For the text-containing cell, return its midpoint in [x, y] coordinate format. 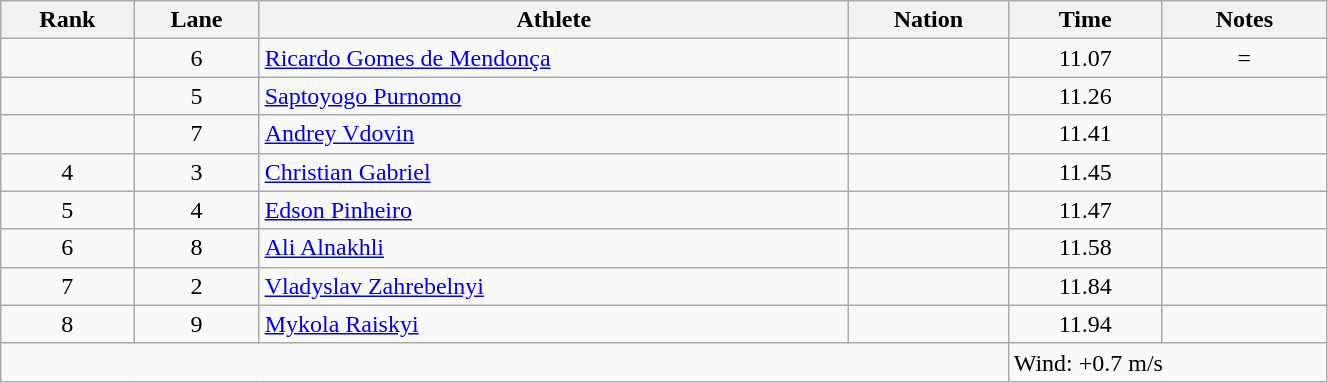
Andrey Vdovin [554, 134]
= [1244, 58]
11.45 [1085, 172]
Edson Pinheiro [554, 210]
11.41 [1085, 134]
Nation [929, 20]
Lane [196, 20]
Saptoyogo Purnomo [554, 96]
Wind: +0.7 m/s [1167, 362]
11.84 [1085, 286]
Time [1085, 20]
Athlete [554, 20]
Ali Alnakhli [554, 248]
Ricardo Gomes de Mendonça [554, 58]
3 [196, 172]
2 [196, 286]
Mykola Raiskyi [554, 324]
11.58 [1085, 248]
11.07 [1085, 58]
Rank [68, 20]
9 [196, 324]
Vladyslav Zahrebelnyi [554, 286]
Christian Gabriel [554, 172]
Notes [1244, 20]
11.94 [1085, 324]
11.47 [1085, 210]
11.26 [1085, 96]
